Locate the cell with the specified text and output its (X, Y) center coordinate. 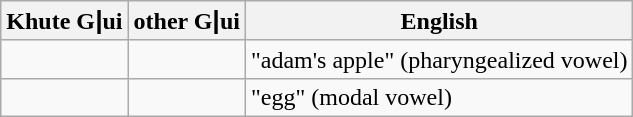
English (438, 21)
Khute Gǀui (64, 21)
"egg" (modal vowel) (438, 97)
"adam's apple" (pharyngealized vowel) (438, 59)
other Gǀui (186, 21)
